From the cell containing the given text, extract its center point as [X, Y] coordinate. 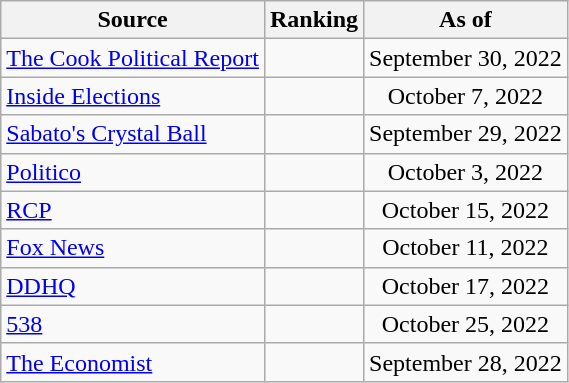
September 29, 2022 [466, 134]
The Economist [133, 362]
September 28, 2022 [466, 362]
Ranking [314, 20]
October 17, 2022 [466, 286]
October 3, 2022 [466, 172]
As of [466, 20]
RCP [133, 210]
October 7, 2022 [466, 96]
The Cook Political Report [133, 58]
538 [133, 324]
Source [133, 20]
October 15, 2022 [466, 210]
October 25, 2022 [466, 324]
October 11, 2022 [466, 248]
DDHQ [133, 286]
Inside Elections [133, 96]
Politico [133, 172]
September 30, 2022 [466, 58]
Sabato's Crystal Ball [133, 134]
Fox News [133, 248]
